Return the (x, y) coordinate for the center point of the cell that contains the specified text.  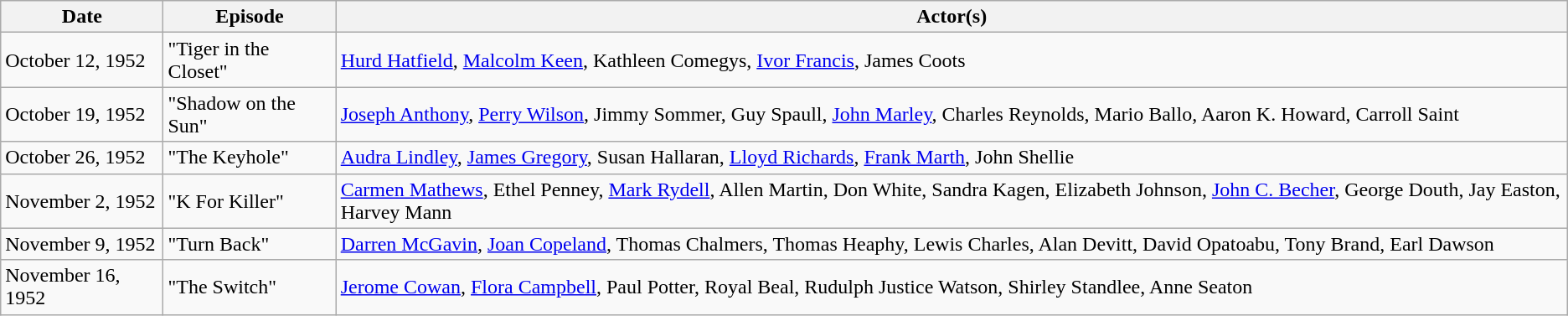
Audra Lindley, James Gregory, Susan Hallaran, Lloyd Richards, Frank Marth, John Shellie (952, 158)
"The Keyhole" (250, 158)
"Shadow on the Sun" (250, 114)
October 19, 1952 (82, 114)
November 2, 1952 (82, 201)
Episode (250, 17)
"The Switch" (250, 287)
Joseph Anthony, Perry Wilson, Jimmy Sommer, Guy Spaull, John Marley, Charles Reynolds, Mario Ballo, Aaron K. Howard, Carroll Saint (952, 114)
November 16, 1952 (82, 287)
Actor(s) (952, 17)
"K For Killer" (250, 201)
"Tiger in the Closet" (250, 60)
October 26, 1952 (82, 158)
November 9, 1952 (82, 244)
Date (82, 17)
Hurd Hatfield, Malcolm Keen, Kathleen Comegys, Ivor Francis, James Coots (952, 60)
October 12, 1952 (82, 60)
"Turn Back" (250, 244)
Darren McGavin, Joan Copeland, Thomas Chalmers, Thomas Heaphy, Lewis Charles, Alan Devitt, David Opatoabu, Tony Brand, Earl Dawson (952, 244)
Jerome Cowan, Flora Campbell, Paul Potter, Royal Beal, Rudulph Justice Watson, Shirley Standlee, Anne Seaton (952, 287)
